Search for the cell housing the specified text and yield its [X, Y] center coordinate. 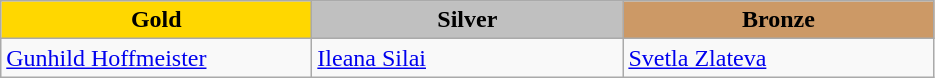
Gold [156, 20]
Svetla Zlateva [778, 58]
Gunhild Hoffmeister [156, 58]
Silver [468, 20]
Bronze [778, 20]
Ileana Silai [468, 58]
